Return [x, y] of the center of cell containing provided text 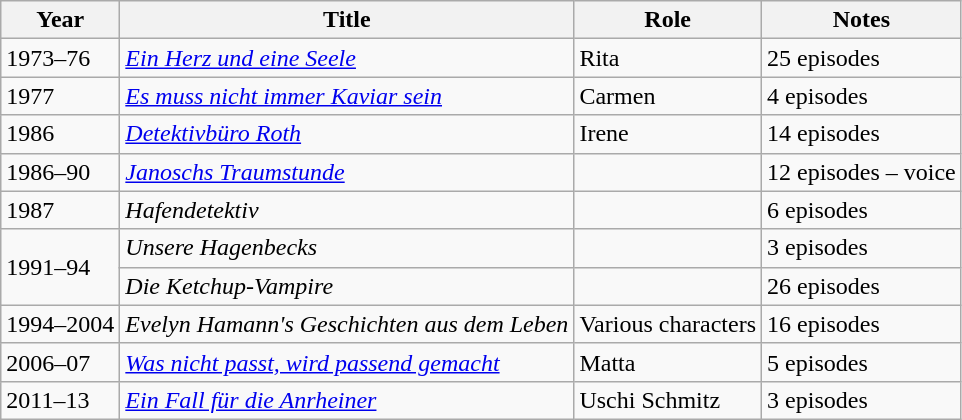
Notes [862, 20]
Evelyn Hamann's Geschichten aus dem Leben [347, 324]
Title [347, 20]
1973–76 [60, 58]
6 episodes [862, 210]
Carmen [668, 96]
Various characters [668, 324]
5 episodes [862, 362]
Detektivbüro Roth [347, 134]
16 episodes [862, 324]
25 episodes [862, 58]
1977 [60, 96]
Matta [668, 362]
Janoschs Traumstunde [347, 172]
1991–94 [60, 267]
Rita [668, 58]
1994–2004 [60, 324]
12 episodes – voice [862, 172]
Ein Fall für die Anrheiner [347, 400]
Uschi Schmitz [668, 400]
2011–13 [60, 400]
Irene [668, 134]
Es muss nicht immer Kaviar sein [347, 96]
2006–07 [60, 362]
4 episodes [862, 96]
26 episodes [862, 286]
Year [60, 20]
Hafendetektiv [347, 210]
Die Ketchup-Vampire [347, 286]
1987 [60, 210]
1986–90 [60, 172]
Role [668, 20]
Unsere Hagenbecks [347, 248]
Was nicht passt, wird passend gemacht [347, 362]
1986 [60, 134]
Ein Herz und eine Seele [347, 58]
14 episodes [862, 134]
